From the cell containing the given text, extract its center point as (X, Y) coordinate. 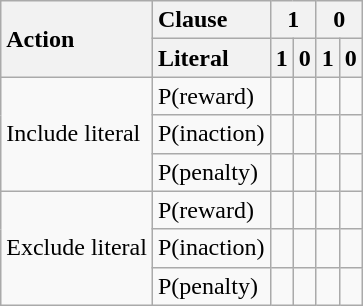
Clause (211, 20)
Include literal (77, 134)
Literal (211, 58)
Exclude literal (77, 248)
Action (77, 39)
